For the text-containing cell, return its midpoint in [x, y] coordinate format. 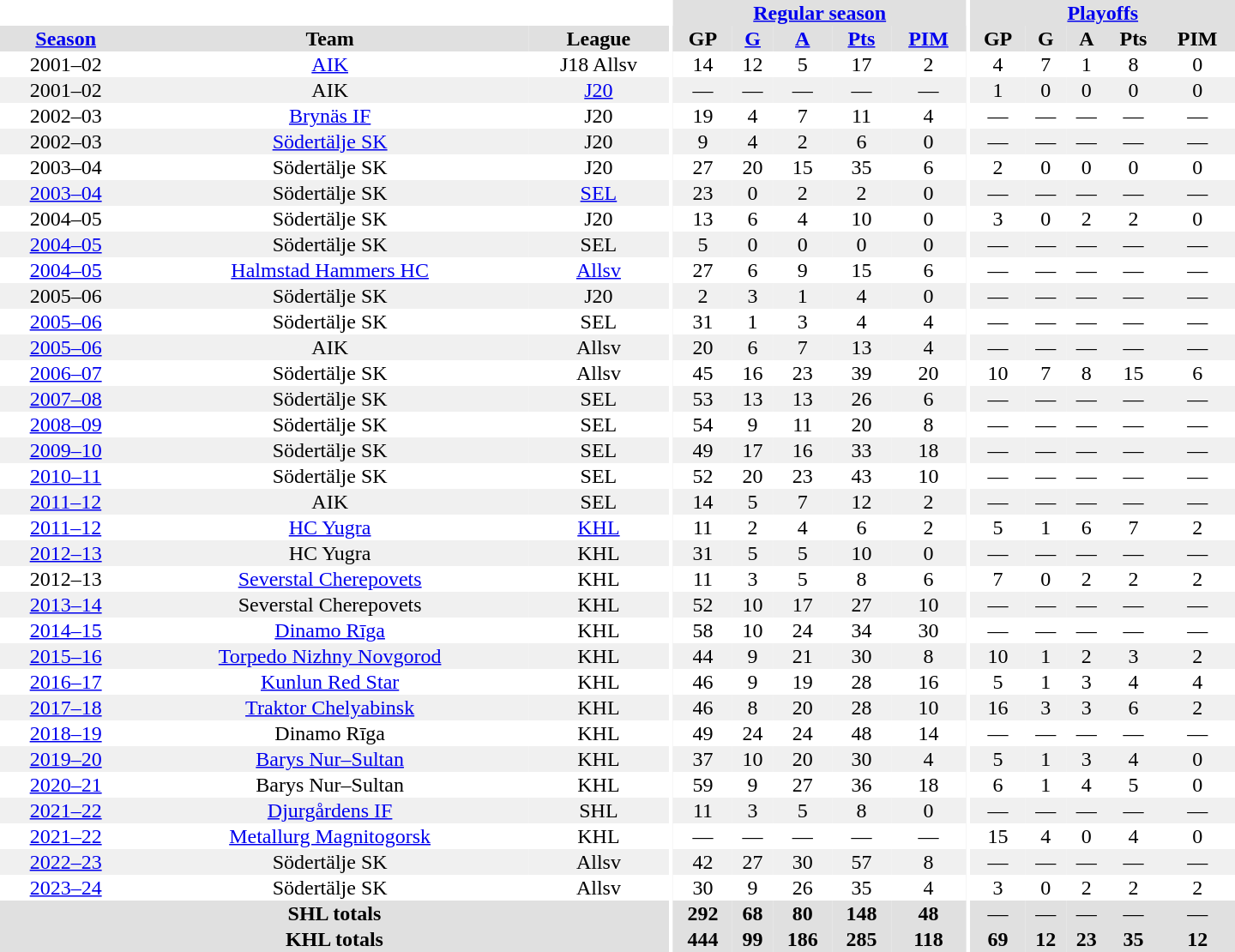
99 [753, 939]
43 [861, 476]
Regular season [820, 13]
2019–20 [65, 759]
57 [861, 862]
2022–23 [65, 862]
186 [803, 939]
Playoffs [1103, 13]
Brynäs IF [329, 116]
59 [703, 785]
2010–11 [65, 476]
J18 Allsv [599, 64]
58 [703, 630]
Season [65, 39]
33 [861, 450]
2007–08 [65, 399]
68 [753, 913]
2006–07 [65, 373]
Halmstad Hammers HC [329, 270]
League [599, 39]
285 [861, 939]
2017–18 [65, 708]
Torpedo Nizhny Novgorod [329, 656]
2013–14 [65, 605]
2020–21 [65, 785]
42 [703, 862]
2014–15 [65, 630]
54 [703, 425]
44 [703, 656]
292 [703, 913]
2016–17 [65, 682]
39 [861, 373]
34 [861, 630]
118 [928, 939]
Metallurg Magnitogorsk [329, 836]
2018–19 [65, 733]
KHL totals [334, 939]
45 [703, 373]
SHL [599, 810]
53 [703, 399]
36 [861, 785]
Traktor Chelyabinsk [329, 708]
37 [703, 759]
Djurgårdens IF [329, 810]
2008–09 [65, 425]
80 [803, 913]
21 [803, 656]
148 [861, 913]
Kunlun Red Star [329, 682]
69 [998, 939]
SHL totals [334, 913]
2023–24 [65, 888]
444 [703, 939]
2009–10 [65, 450]
2015–16 [65, 656]
Team [329, 39]
